Identify which cell holds the provided text, then report its (X, Y) central coordinate. 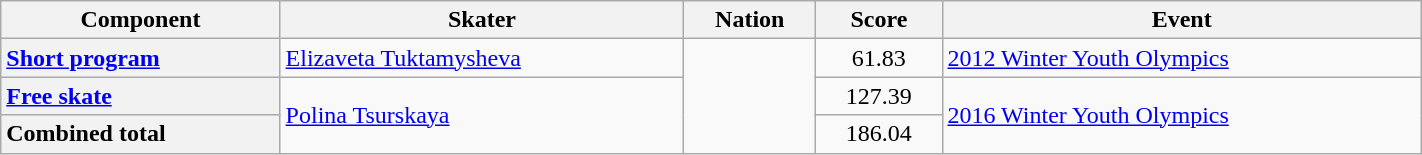
Component (140, 20)
2016 Winter Youth Olympics (1182, 115)
2012 Winter Youth Olympics (1182, 58)
Score (879, 20)
61.83 (879, 58)
Free skate (140, 96)
127.39 (879, 96)
186.04 (879, 134)
Short program (140, 58)
Combined total (140, 134)
Nation (750, 20)
Event (1182, 20)
Skater (482, 20)
Polina Tsurskaya (482, 115)
Elizaveta Tuktamysheva (482, 58)
